Return (X, Y) of the center of cell containing provided text 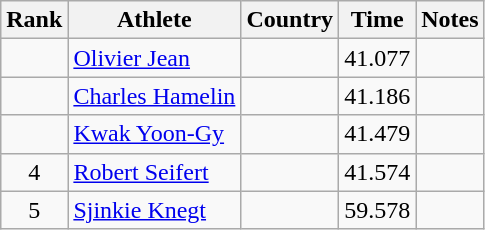
41.574 (378, 172)
Kwak Yoon-Gy (154, 134)
41.186 (378, 96)
Charles Hamelin (154, 96)
Notes (450, 20)
Country (290, 20)
Rank (34, 20)
5 (34, 210)
59.578 (378, 210)
Robert Seifert (154, 172)
41.077 (378, 58)
41.479 (378, 134)
Athlete (154, 20)
4 (34, 172)
Olivier Jean (154, 58)
Time (378, 20)
Sjinkie Knegt (154, 210)
